Locate the cell with the specified text and output its [X, Y] center coordinate. 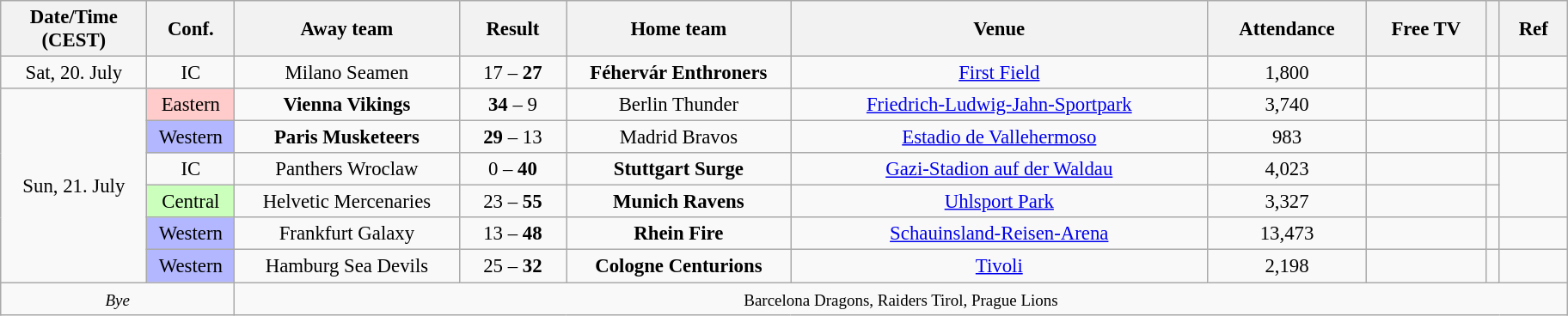
25 – 32 [512, 266]
Away team [347, 29]
4,023 [1288, 169]
Madrid Bravos [679, 137]
Barcelona Dragons, Raiders Tirol, Prague Lions [901, 299]
Hamburg Sea Devils [347, 266]
Uhlsport Park [999, 202]
First Field [999, 73]
Bye [118, 299]
Gazi-Stadion auf der Waldau [999, 169]
Rhein Fire [679, 234]
Berlin Thunder [679, 105]
1,800 [1288, 73]
Sat, 20. July [74, 73]
Vienna Vikings [347, 105]
3,327 [1288, 202]
Stuttgart Surge [679, 169]
Home team [679, 29]
Munich Ravens [679, 202]
983 [1288, 137]
34 – 9 [512, 105]
Helvetic Mercenaries [347, 202]
Milano Seamen [347, 73]
Attendance [1288, 29]
Frankfurt Galaxy [347, 234]
Panthers Wroclaw [347, 169]
Central [191, 202]
Free TV [1427, 29]
23 – 55 [512, 202]
Tivoli [999, 266]
Cologne Centurions [679, 266]
Féhervár Enthroners [679, 73]
Paris Musketeers [347, 137]
17 – 27 [512, 73]
Venue [999, 29]
Friedrich-Ludwig-Jahn-Sportpark [999, 105]
Sun, 21. July [74, 185]
3,740 [1288, 105]
Ref [1534, 29]
2,198 [1288, 266]
13,473 [1288, 234]
13 – 48 [512, 234]
Result [512, 29]
0 – 40 [512, 169]
Eastern [191, 105]
Estadio de Vallehermoso [999, 137]
Date/Time (CEST) [74, 29]
Schauinsland-Reisen-Arena [999, 234]
Conf. [191, 29]
29 – 13 [512, 137]
